Identify which cell holds the provided text, then report its (X, Y) central coordinate. 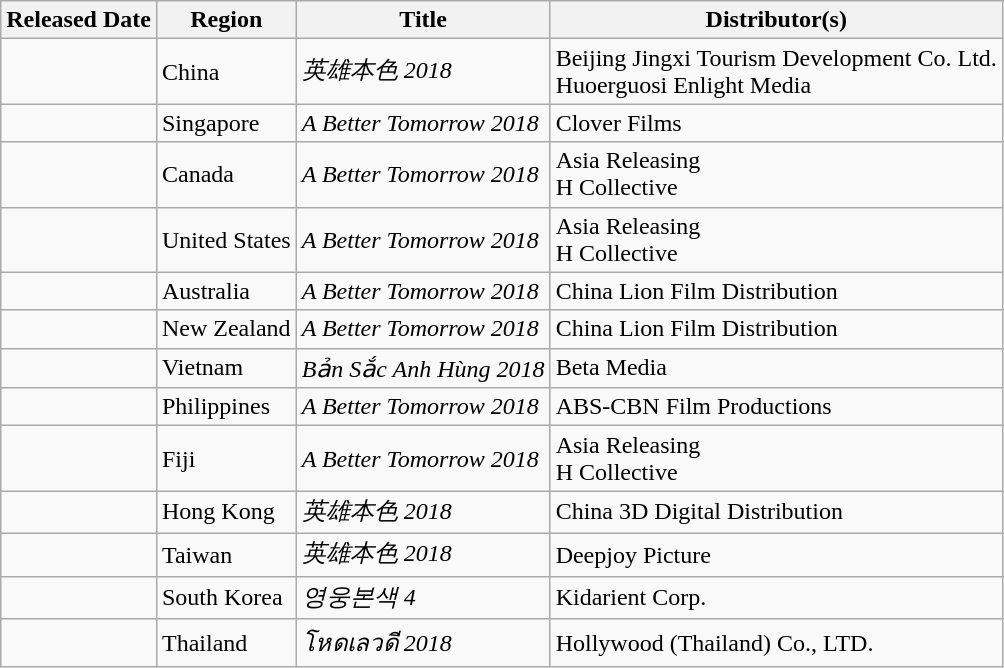
Distributor(s) (776, 20)
โหดเลวดี 2018 (423, 644)
Hong Kong (226, 512)
Deepjoy Picture (776, 554)
ABS-CBN Film Productions (776, 407)
Title (423, 20)
New Zealand (226, 329)
Canada (226, 174)
Australia (226, 291)
China (226, 72)
Beta Media (776, 368)
Kidarient Corp. (776, 598)
Region (226, 20)
영웅본색 4 (423, 598)
Vietnam (226, 368)
China 3D Digital Distribution (776, 512)
Beijing Jingxi Tourism Development Co. Ltd. Huoerguosi Enlight Media (776, 72)
Thailand (226, 644)
Philippines (226, 407)
Fiji (226, 458)
Taiwan (226, 554)
United States (226, 240)
Singapore (226, 123)
Released Date (79, 20)
Hollywood (Thailand) Co., LTD. (776, 644)
Bản Sắc Anh Hùng 2018 (423, 368)
South Korea (226, 598)
Clover Films (776, 123)
